Find where the given text appears and provide that cell's center as [X, Y] coordinate. 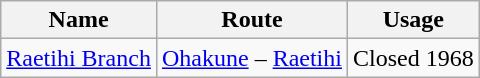
Usage [413, 20]
Raetihi Branch [79, 58]
Route [252, 20]
Closed 1968 [413, 58]
Ohakune – Raetihi [252, 58]
Name [79, 20]
